From the cell containing the given text, extract its center point as (x, y) coordinate. 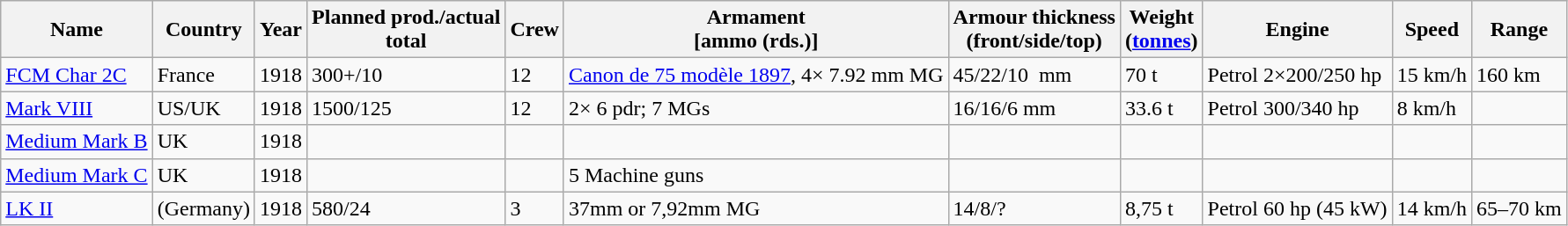
14 km/h (1432, 208)
Speed (1432, 30)
15 km/h (1432, 75)
70 t (1161, 75)
Armour thickness (front/side/top) (1034, 30)
300+/10 (407, 75)
37mm or 7,92mm MG (755, 208)
FCM Char 2C (77, 75)
45/22/10 mm (1034, 75)
Name (77, 30)
LK II (77, 208)
5 Machine guns (755, 175)
33.6 t (1161, 108)
65–70 km (1520, 208)
8 km/h (1432, 108)
580/24 (407, 208)
Year (280, 30)
US/UK (203, 108)
France (203, 75)
Canon de 75 modèle 1897, 4× 7.92 mm MG (755, 75)
Petrol 2×200/250 hp (1298, 75)
Mark VIII (77, 108)
14/8/? (1034, 208)
160 km (1520, 75)
Weight(tonnes) (1161, 30)
Planned prod./actual total (407, 30)
Petrol 60 hp (45 kW) (1298, 208)
(Germany) (203, 208)
Country (203, 30)
8,75 t (1161, 208)
Engine (1298, 30)
Medium Mark C (77, 175)
2× 6 pdr; 7 MGs (755, 108)
1500/125 (407, 108)
Petrol 300/340 hp (1298, 108)
Range (1520, 30)
Crew (535, 30)
3 (535, 208)
Medium Mark B (77, 142)
16/16/6 mm (1034, 108)
Armament [ammo (rds.)] (755, 30)
